Return the (X, Y) coordinate for the center point of the cell that contains the specified text.  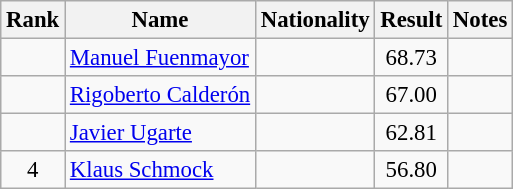
68.73 (412, 58)
67.00 (412, 95)
Javier Ugarte (160, 133)
Manuel Fuenmayor (160, 58)
Rank (33, 20)
Notes (480, 20)
Name (160, 20)
56.80 (412, 170)
Klaus Schmock (160, 170)
4 (33, 170)
Rigoberto Calderón (160, 95)
Nationality (314, 20)
Result (412, 20)
62.81 (412, 133)
